Output the [x, y] coordinate of the center of the cell containing the given text.  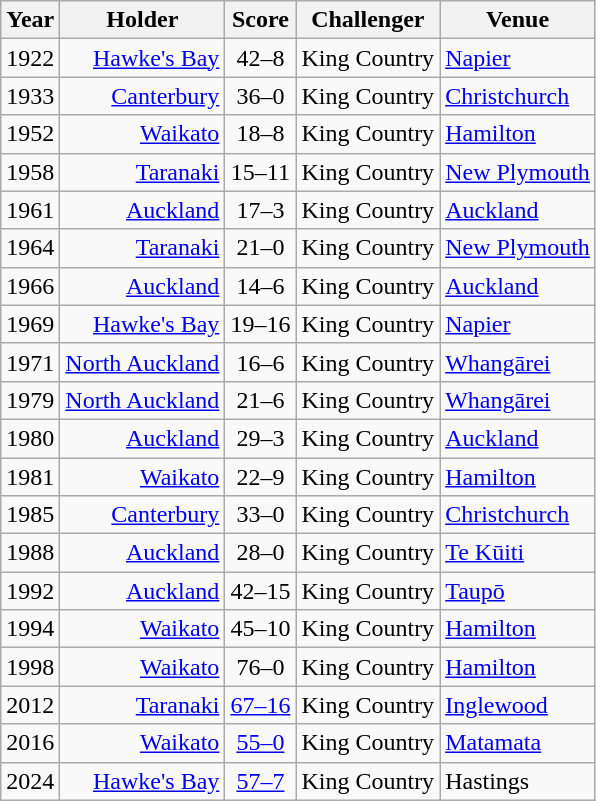
1998 [30, 667]
1985 [30, 515]
21–6 [260, 400]
76–0 [260, 667]
Hastings [518, 781]
2024 [30, 781]
33–0 [260, 515]
45–10 [260, 629]
1952 [30, 134]
1969 [30, 324]
42–15 [260, 591]
14–6 [260, 286]
22–9 [260, 477]
67–16 [260, 705]
36–0 [260, 96]
1922 [30, 58]
Holder [142, 20]
1971 [30, 362]
1933 [30, 96]
28–0 [260, 553]
Taupō [518, 591]
55–0 [260, 743]
Venue [518, 20]
Score [260, 20]
1988 [30, 553]
19–16 [260, 324]
16–6 [260, 362]
1966 [30, 286]
1980 [30, 438]
15–11 [260, 172]
2012 [30, 705]
Inglewood [518, 705]
29–3 [260, 438]
1994 [30, 629]
Matamata [518, 743]
21–0 [260, 248]
Te Kūiti [518, 553]
2016 [30, 743]
1979 [30, 400]
1961 [30, 210]
Year [30, 20]
Challenger [368, 20]
1992 [30, 591]
42–8 [260, 58]
18–8 [260, 134]
1981 [30, 477]
1958 [30, 172]
1964 [30, 248]
17–3 [260, 210]
57–7 [260, 781]
